Return [X, Y] of the center of cell containing provided text 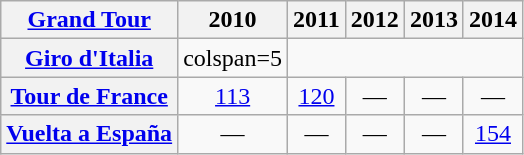
2012 [374, 20]
120 [317, 96]
Giro d'Italia [90, 58]
154 [492, 134]
Vuelta a España [90, 134]
Grand Tour [90, 20]
Tour de France [90, 96]
113 [233, 96]
2013 [434, 20]
2010 [233, 20]
2014 [492, 20]
colspan=5 [233, 58]
2011 [317, 20]
